From the cell containing the given text, extract its center point as (X, Y) coordinate. 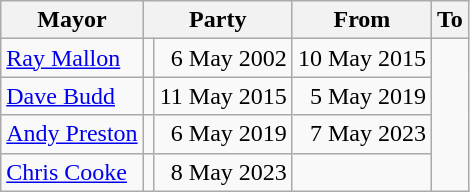
Mayor (72, 20)
From (362, 20)
Andy Preston (72, 134)
8 May 2023 (223, 172)
7 May 2023 (362, 134)
To (450, 20)
Chris Cooke (72, 172)
Party (218, 20)
6 May 2019 (223, 134)
11 May 2015 (223, 96)
6 May 2002 (223, 58)
Dave Budd (72, 96)
10 May 2015 (362, 58)
Ray Mallon (72, 58)
5 May 2019 (362, 96)
